Return [x, y] of the center of cell containing provided text 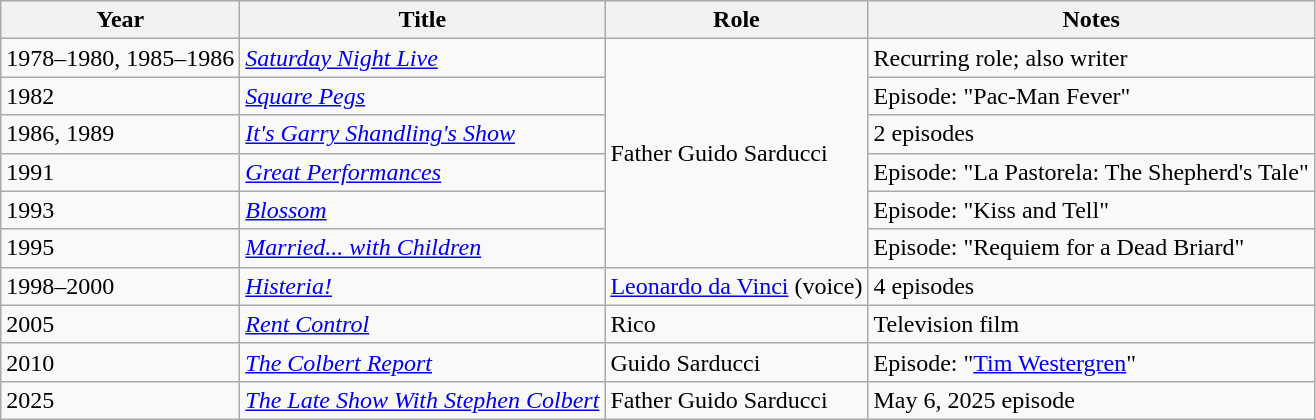
Great Performances [422, 172]
Histeria! [422, 286]
Blossom [422, 210]
Role [736, 20]
The Colbert Report [422, 362]
2005 [120, 324]
Rent Control [422, 324]
1978–1980, 1985–1986 [120, 58]
Episode: "Tim Westergren" [1091, 362]
Episode: "La Pastorela: The Shepherd's Tale" [1091, 172]
1991 [120, 172]
1982 [120, 96]
Episode: "Pac-Man Fever" [1091, 96]
2 episodes [1091, 134]
Saturday Night Live [422, 58]
2025 [120, 400]
1998–2000 [120, 286]
Television film [1091, 324]
Recurring role; also writer [1091, 58]
Rico [736, 324]
Square Pegs [422, 96]
4 episodes [1091, 286]
Episode: "Requiem for a Dead Briard" [1091, 248]
2010 [120, 362]
May 6, 2025 episode [1091, 400]
Title [422, 20]
Leonardo da Vinci (voice) [736, 286]
The Late Show With Stephen Colbert [422, 400]
Episode: "Kiss and Tell" [1091, 210]
Notes [1091, 20]
Guido Sarducci [736, 362]
1986, 1989 [120, 134]
Year [120, 20]
1995 [120, 248]
1993 [120, 210]
Married... with Children [422, 248]
It's Garry Shandling's Show [422, 134]
